Capture the cell that displays the provided text and extract its [X, Y] central coordinate. 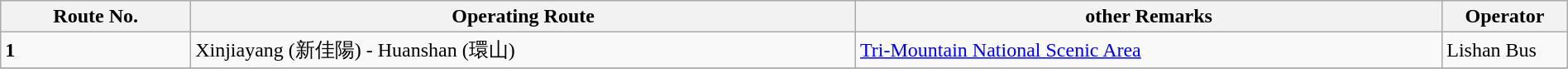
Operator [1505, 17]
Tri-Mountain National Scenic Area [1150, 50]
Lishan Bus [1505, 50]
Route No. [96, 17]
Xinjiayang (新佳陽) - Huanshan (環山) [523, 50]
1 [96, 50]
other Remarks [1150, 17]
Operating Route [523, 17]
